For the text-containing cell, return its midpoint in (X, Y) coordinate format. 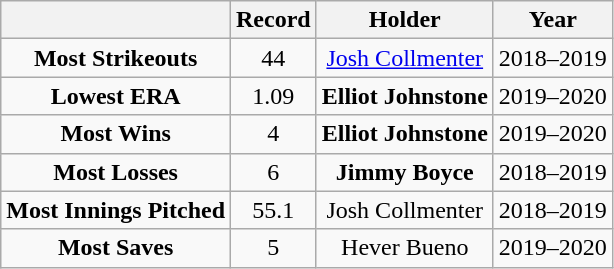
Lowest ERA (116, 96)
Most Wins (116, 134)
Most Saves (116, 248)
Record (274, 20)
Hever Bueno (404, 248)
Holder (404, 20)
Most Losses (116, 172)
Most Innings Pitched (116, 210)
4 (274, 134)
6 (274, 172)
Most Strikeouts (116, 58)
44 (274, 58)
55.1 (274, 210)
5 (274, 248)
Year (552, 20)
Jimmy Boyce (404, 172)
1.09 (274, 96)
